Locate the cell with the specified text and output its (X, Y) center coordinate. 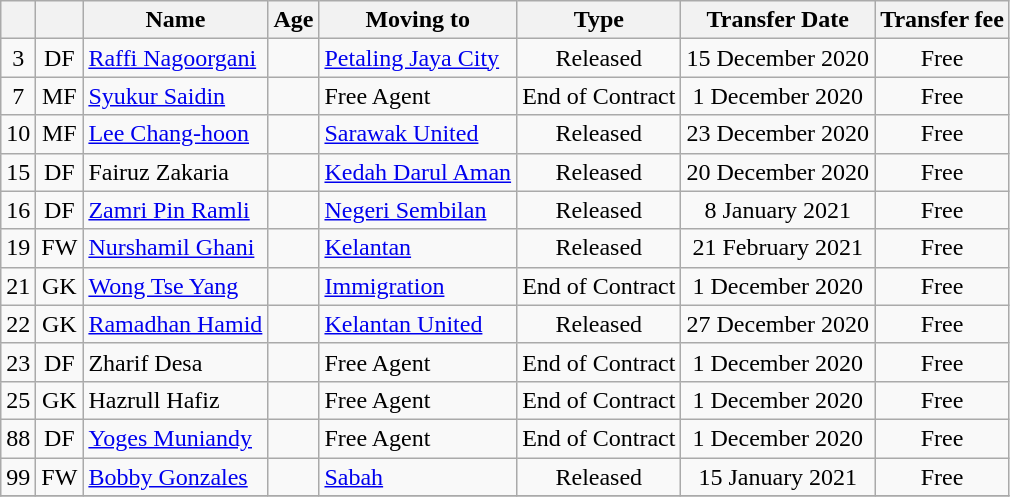
Hazrull Hafiz (176, 400)
16 (18, 210)
Petaling Jaya City (418, 58)
Sabah (418, 477)
Sarawak United (418, 134)
Raffi Nagoorgani (176, 58)
25 (18, 400)
88 (18, 438)
21 February 2021 (778, 248)
23 December 2020 (778, 134)
7 (18, 96)
15 January 2021 (778, 477)
8 January 2021 (778, 210)
Kedah Darul Aman (418, 172)
Zamri Pin Ramli (176, 210)
15 December 2020 (778, 58)
20 December 2020 (778, 172)
Kelantan (418, 248)
Name (176, 20)
Type (599, 20)
Nurshamil Ghani (176, 248)
15 (18, 172)
10 (18, 134)
Fairuz Zakaria (176, 172)
19 (18, 248)
22 (18, 324)
Ramadhan Hamid (176, 324)
Negeri Sembilan (418, 210)
Lee Chang-hoon (176, 134)
3 (18, 58)
Moving to (418, 20)
27 December 2020 (778, 324)
Age (294, 20)
Yoges Muniandy (176, 438)
Bobby Gonzales (176, 477)
Syukur Saidin (176, 96)
Transfer Date (778, 20)
Kelantan United (418, 324)
Transfer fee (942, 20)
Wong Tse Yang (176, 286)
Immigration (418, 286)
Zharif Desa (176, 362)
99 (18, 477)
21 (18, 286)
23 (18, 362)
